Detect which cell encompasses the target text, then output its [x, y] center coordinate. 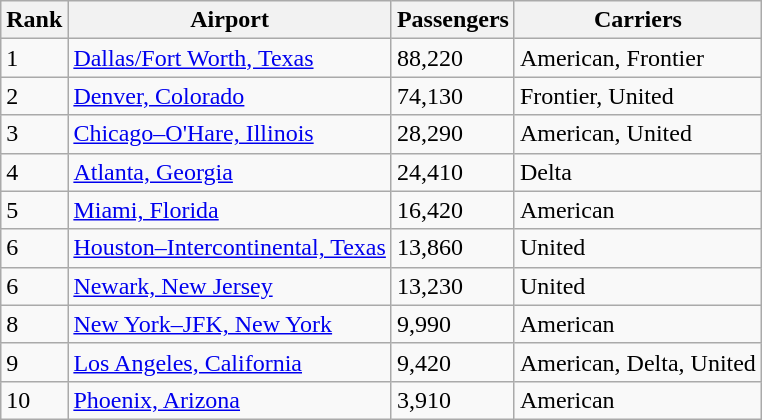
9,990 [452, 324]
American, United [638, 134]
Rank [34, 20]
Airport [230, 20]
9 [34, 362]
3 [34, 134]
Houston–Intercontinental, Texas [230, 248]
88,220 [452, 58]
28,290 [452, 134]
American, Delta, United [638, 362]
2 [34, 96]
24,410 [452, 172]
Frontier, United [638, 96]
13,230 [452, 286]
5 [34, 210]
Chicago–O'Hare, Illinois [230, 134]
3,910 [452, 400]
16,420 [452, 210]
8 [34, 324]
Delta [638, 172]
Carriers [638, 20]
Denver, Colorado [230, 96]
10 [34, 400]
13,860 [452, 248]
Atlanta, Georgia [230, 172]
New York–JFK, New York [230, 324]
1 [34, 58]
Dallas/Fort Worth, Texas [230, 58]
Passengers [452, 20]
Phoenix, Arizona [230, 400]
4 [34, 172]
Miami, Florida [230, 210]
74,130 [452, 96]
Los Angeles, California [230, 362]
American, Frontier [638, 58]
9,420 [452, 362]
Newark, New Jersey [230, 286]
